Pinpoint the cell where the given text exists, returning its (x, y) midpoint coordinate. 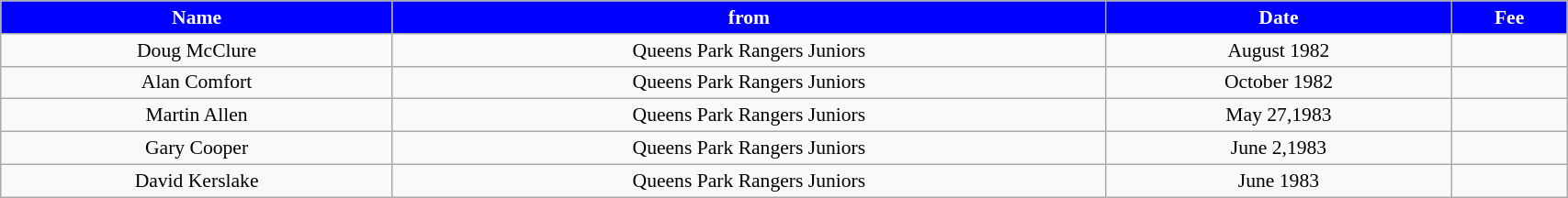
June 2,1983 (1279, 148)
Fee (1510, 17)
August 1982 (1279, 50)
from (749, 17)
June 1983 (1279, 181)
Gary Cooper (197, 148)
Alan Comfort (197, 82)
October 1982 (1279, 82)
David Kerslake (197, 181)
Name (197, 17)
Date (1279, 17)
Doug McClure (197, 50)
Martin Allen (197, 115)
May 27,1983 (1279, 115)
